Return [X, Y] of the center of cell containing provided text 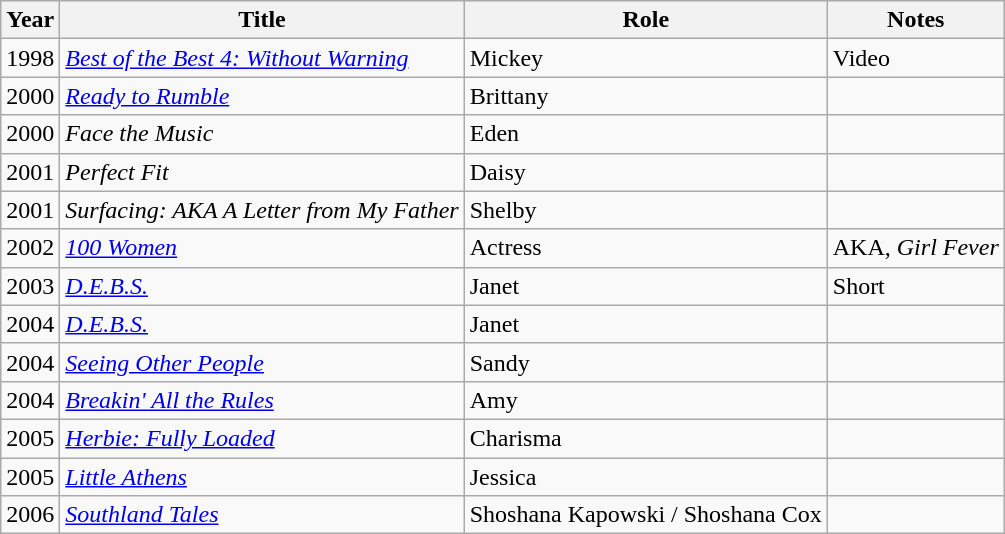
Title [262, 20]
Breakin' All the Rules [262, 400]
Herbie: Fully Loaded [262, 438]
Video [916, 58]
Shelby [646, 210]
Shoshana Kapowski / Shoshana Cox [646, 515]
Surfacing: AKA A Letter from My Father [262, 210]
2006 [30, 515]
100 Women [262, 248]
Daisy [646, 172]
Seeing Other People [262, 362]
Year [30, 20]
1998 [30, 58]
Southland Tales [262, 515]
2002 [30, 248]
Actress [646, 248]
Face the Music [262, 134]
Jessica [646, 477]
Best of the Best 4: Without Warning [262, 58]
Amy [646, 400]
Perfect Fit [262, 172]
Eden [646, 134]
2003 [30, 286]
Short [916, 286]
AKA, Girl Fever [916, 248]
Ready to Rumble [262, 96]
Sandy [646, 362]
Little Athens [262, 477]
Mickey [646, 58]
Charisma [646, 438]
Notes [916, 20]
Role [646, 20]
Brittany [646, 96]
